Search for the cell housing the specified text and yield its (X, Y) center coordinate. 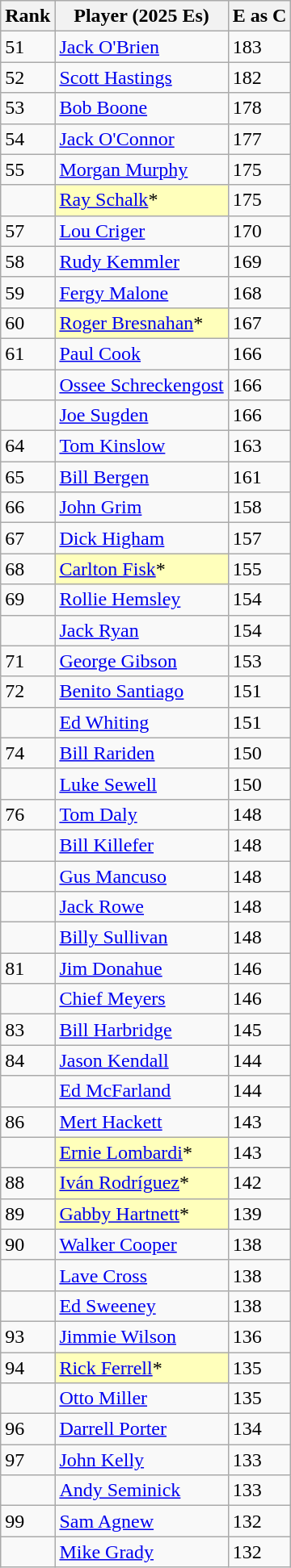
69 (27, 600)
Jason Kendall (141, 1060)
Scott Hastings (141, 77)
153 (259, 661)
161 (259, 477)
88 (27, 1183)
Roger Bresnahan* (141, 323)
Rank (27, 16)
Ossee Schreckengost (141, 385)
52 (27, 77)
65 (27, 477)
Rudy Kemmler (141, 261)
Jimmie Wilson (141, 1336)
Tom Daly (141, 814)
Billy Sullivan (141, 938)
72 (27, 692)
83 (27, 1030)
Gabby Hartnett* (141, 1214)
Jim Donahue (141, 968)
58 (27, 261)
Ed Sweeney (141, 1306)
67 (27, 538)
Jack Rowe (141, 907)
145 (259, 1030)
Morgan Murphy (141, 169)
Chief Meyers (141, 999)
170 (259, 231)
Iván Rodríguez* (141, 1183)
Benito Santiago (141, 692)
183 (259, 47)
169 (259, 261)
94 (27, 1368)
Jack O'Connor (141, 139)
155 (259, 569)
E as C (259, 16)
66 (27, 508)
Paul Cook (141, 353)
Darrell Porter (141, 1429)
51 (27, 47)
97 (27, 1460)
81 (27, 968)
Jack O'Brien (141, 47)
74 (27, 753)
Ed Whiting (141, 722)
71 (27, 661)
55 (27, 169)
Joe Sugden (141, 416)
George Gibson (141, 661)
68 (27, 569)
167 (259, 323)
142 (259, 1183)
139 (259, 1214)
182 (259, 77)
136 (259, 1336)
157 (259, 538)
Ray Schalk* (141, 200)
90 (27, 1244)
Bob Boone (141, 108)
Ed McFarland (141, 1091)
Carlton Fisk* (141, 569)
61 (27, 353)
Rick Ferrell* (141, 1368)
Otto Miller (141, 1399)
Jack Ryan (141, 630)
Bill Bergen (141, 477)
89 (27, 1214)
Tom Kinslow (141, 446)
134 (259, 1429)
Bill Harbridge (141, 1030)
Bill Rariden (141, 753)
Ernie Lombardi* (141, 1152)
Rollie Hemsley (141, 600)
Lave Cross (141, 1275)
178 (259, 108)
60 (27, 323)
John Grim (141, 508)
Walker Cooper (141, 1244)
Dick Higham (141, 538)
84 (27, 1060)
163 (259, 446)
Fergy Malone (141, 292)
158 (259, 508)
54 (27, 139)
57 (27, 231)
Luke Sewell (141, 784)
86 (27, 1122)
168 (259, 292)
93 (27, 1336)
64 (27, 446)
96 (27, 1429)
Gus Mancuso (141, 876)
59 (27, 292)
177 (259, 139)
Lou Criger (141, 231)
Sam Agnew (141, 1521)
76 (27, 814)
Bill Killefer (141, 845)
53 (27, 108)
99 (27, 1521)
Andy Seminick (141, 1491)
Mike Grady (141, 1552)
Player (2025 Es) (141, 16)
Mert Hackett (141, 1122)
John Kelly (141, 1460)
